Search for the cell housing the specified text and yield its (x, y) center coordinate. 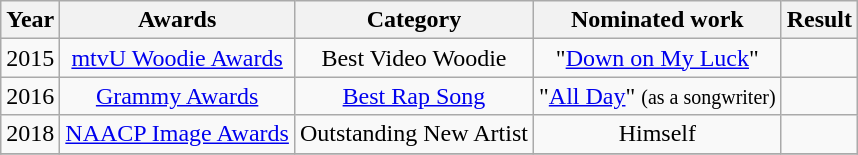
Best Video Woodie (414, 58)
Year (30, 20)
Grammy Awards (178, 96)
Best Rap Song (414, 96)
2015 (30, 58)
Category (414, 20)
mtvU Woodie Awards (178, 58)
"All Day" (as a songwriter) (657, 96)
"Down on My Luck" (657, 58)
2016 (30, 96)
Outstanding New Artist (414, 134)
Result (819, 20)
Himself (657, 134)
Awards (178, 20)
Nominated work (657, 20)
NAACP Image Awards (178, 134)
2018 (30, 134)
